For the text-containing cell, return its midpoint in [X, Y] coordinate format. 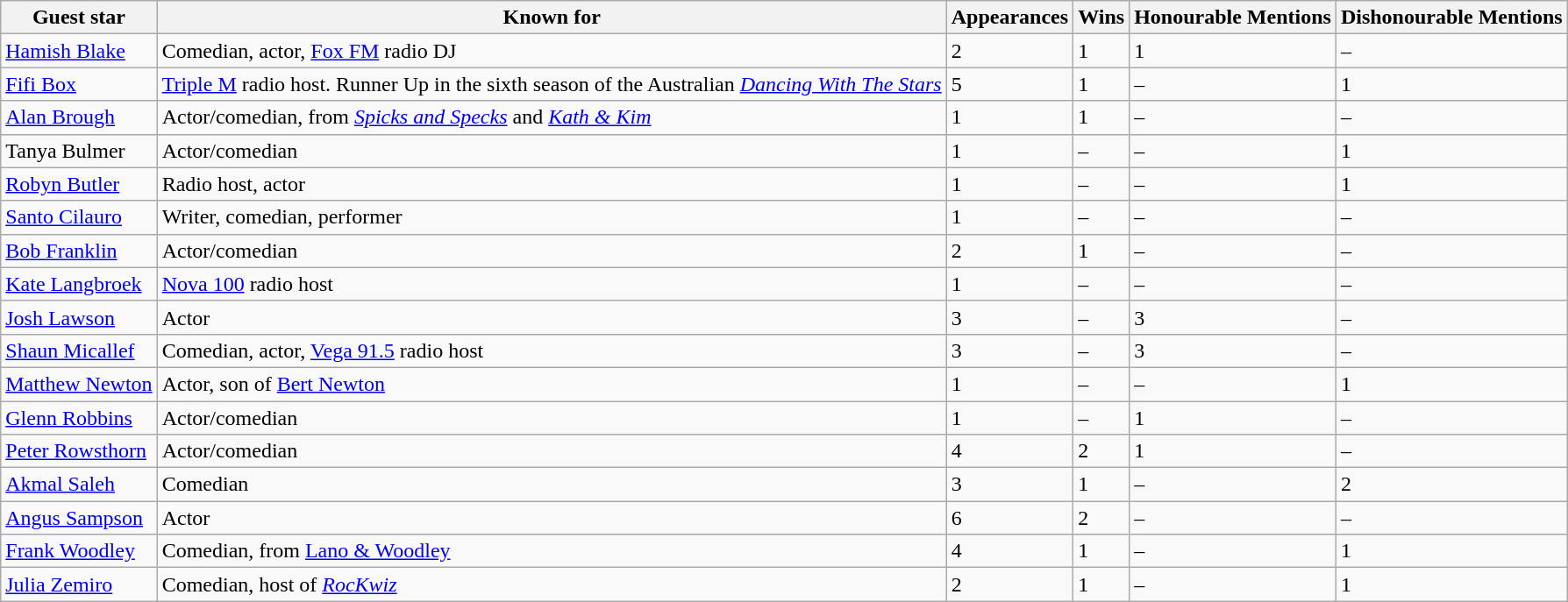
Nova 100 radio host [552, 284]
Josh Lawson [79, 317]
Angus Sampson [79, 518]
Dishonourable Mentions [1451, 18]
Kate Langbroek [79, 284]
Writer, comedian, performer [552, 217]
Glenn Robbins [79, 418]
Frank Woodley [79, 551]
Appearances [1009, 18]
Bob Franklin [79, 251]
Matthew Newton [79, 384]
Known for [552, 18]
6 [1009, 518]
Julia Zemiro [79, 584]
Comedian [552, 485]
5 [1009, 84]
Actor/comedian, from Spicks and Specks and Kath & Kim [552, 117]
Honourable Mentions [1233, 18]
Actor, son of Bert Newton [552, 384]
Triple M radio host. Runner Up in the sixth season of the Australian Dancing With The Stars [552, 84]
Peter Rowsthorn [79, 451]
Comedian, actor, Vega 91.5 radio host [552, 351]
Tanya Bulmer [79, 151]
Comedian, from Lano & Woodley [552, 551]
Radio host, actor [552, 184]
Robyn Butler [79, 184]
Hamish Blake [79, 51]
Akmal Saleh [79, 485]
Comedian, actor, Fox FM radio DJ [552, 51]
Wins [1101, 18]
Guest star [79, 18]
Comedian, host of RocKwiz [552, 584]
Fifi Box [79, 84]
Alan Brough [79, 117]
Shaun Micallef [79, 351]
Santo Cilauro [79, 217]
